Provide the (x, y) coordinate of the cell's center where the given text is located.  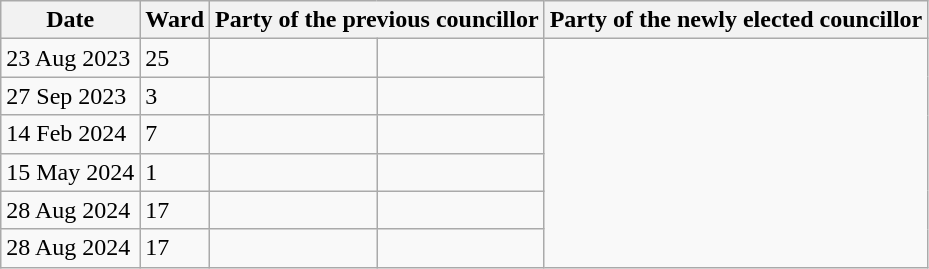
1 (175, 172)
Date (70, 20)
Ward (175, 20)
Party of the newly elected councillor (736, 20)
14 Feb 2024 (70, 134)
27 Sep 2023 (70, 96)
15 May 2024 (70, 172)
23 Aug 2023 (70, 58)
Party of the previous councillor (378, 20)
25 (175, 58)
7 (175, 134)
3 (175, 96)
